Scan for the cell matching the given text and deliver its (x, y) coordinate at center. 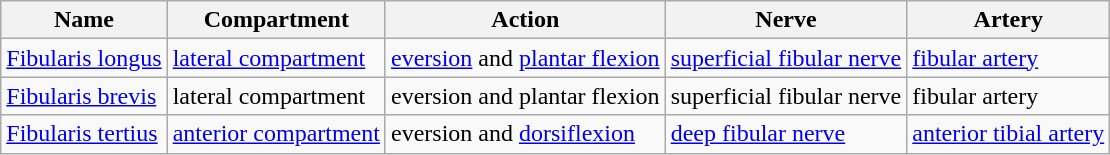
Artery (1008, 20)
Fibularis longus (84, 58)
deep fibular nerve (786, 134)
Action (525, 20)
eversion and dorsiflexion (525, 134)
Fibularis brevis (84, 96)
Name (84, 20)
anterior tibial artery (1008, 134)
Nerve (786, 20)
Compartment (276, 20)
Fibularis tertius (84, 134)
anterior compartment (276, 134)
